Return (x, y) of the center of cell containing provided text 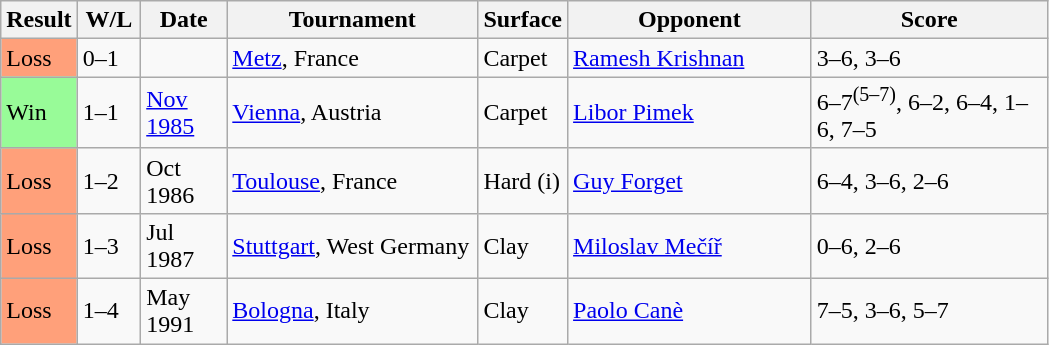
Surface (523, 20)
Metz, France (352, 58)
Score (929, 20)
Result (39, 20)
1–1 (109, 113)
Nov 1985 (184, 113)
Opponent (690, 20)
1–2 (109, 180)
Stuttgart, West Germany (352, 246)
W/L (109, 20)
Libor Pimek (690, 113)
0–1 (109, 58)
Win (39, 113)
Vienna, Austria (352, 113)
Bologna, Italy (352, 312)
May 1991 (184, 312)
Paolo Canè (690, 312)
1–3 (109, 246)
Guy Forget (690, 180)
Jul 1987 (184, 246)
Oct 1986 (184, 180)
Ramesh Krishnan (690, 58)
Date (184, 20)
1–4 (109, 312)
Hard (i) (523, 180)
Miloslav Mečíř (690, 246)
6–7(5–7), 6–2, 6–4, 1–6, 7–5 (929, 113)
6–4, 3–6, 2–6 (929, 180)
3–6, 3–6 (929, 58)
Toulouse, France (352, 180)
Tournament (352, 20)
0–6, 2–6 (929, 246)
7–5, 3–6, 5–7 (929, 312)
